Pinpoint the cell where the given text exists, returning its [X, Y] midpoint coordinate. 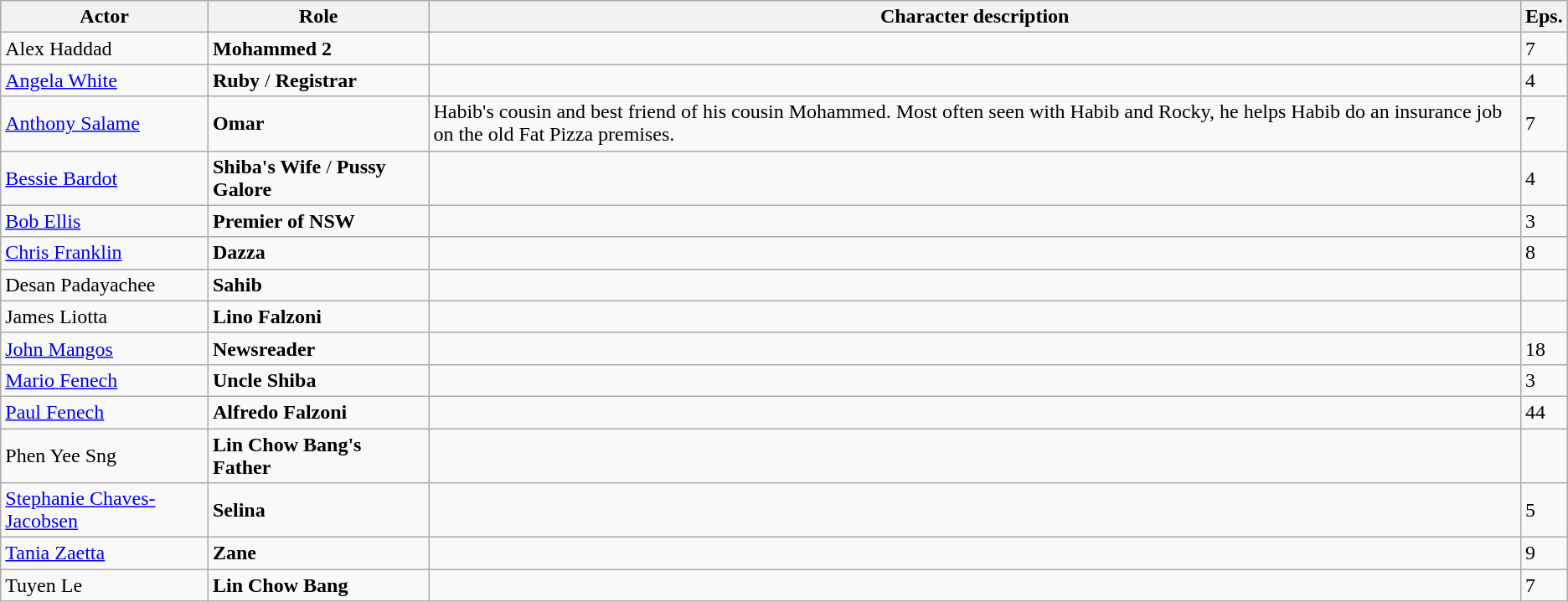
Phen Yee Sng [105, 455]
9 [1544, 553]
18 [1544, 348]
Lino Falzoni [318, 316]
Uncle Shiba [318, 380]
John Mangos [105, 348]
James Liotta [105, 316]
Tania Zaetta [105, 553]
Ruby / Registrar [318, 80]
Sahib [318, 285]
Mario Fenech [105, 380]
Eps. [1544, 17]
Angela White [105, 80]
Anthony Salame [105, 124]
Zane [318, 553]
Desan Padayachee [105, 285]
Dazza [318, 253]
8 [1544, 253]
5 [1544, 511]
Premier of NSW [318, 221]
Mohammed 2 [318, 49]
Bob Ellis [105, 221]
Newsreader [318, 348]
Paul Fenech [105, 412]
Shiba's Wife / Pussy Galore [318, 178]
Chris Franklin [105, 253]
Role [318, 17]
Actor [105, 17]
Lin Chow Bang's Father [318, 455]
Alfredo Falzoni [318, 412]
Character description [975, 17]
Alex Haddad [105, 49]
Omar [318, 124]
Selina [318, 511]
Bessie Bardot [105, 178]
Lin Chow Bang [318, 585]
Stephanie Chaves-Jacobsen [105, 511]
44 [1544, 412]
Tuyen Le [105, 585]
